Search for the cell housing the specified text and yield its [x, y] center coordinate. 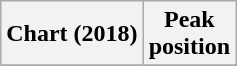
Chart (2018) [72, 34]
Peakposition [189, 34]
